Capture the cell that displays the provided text and extract its (X, Y) central coordinate. 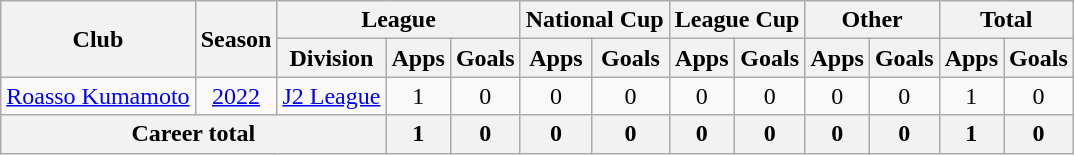
Roasso Kumamoto (98, 96)
Total (1006, 20)
League Cup (737, 20)
National Cup (594, 20)
Club (98, 39)
J2 League (332, 96)
2022 (236, 96)
Season (236, 39)
League (398, 20)
Division (332, 58)
Career total (194, 134)
Other (872, 20)
